From the cell containing the given text, extract its center point as (x, y) coordinate. 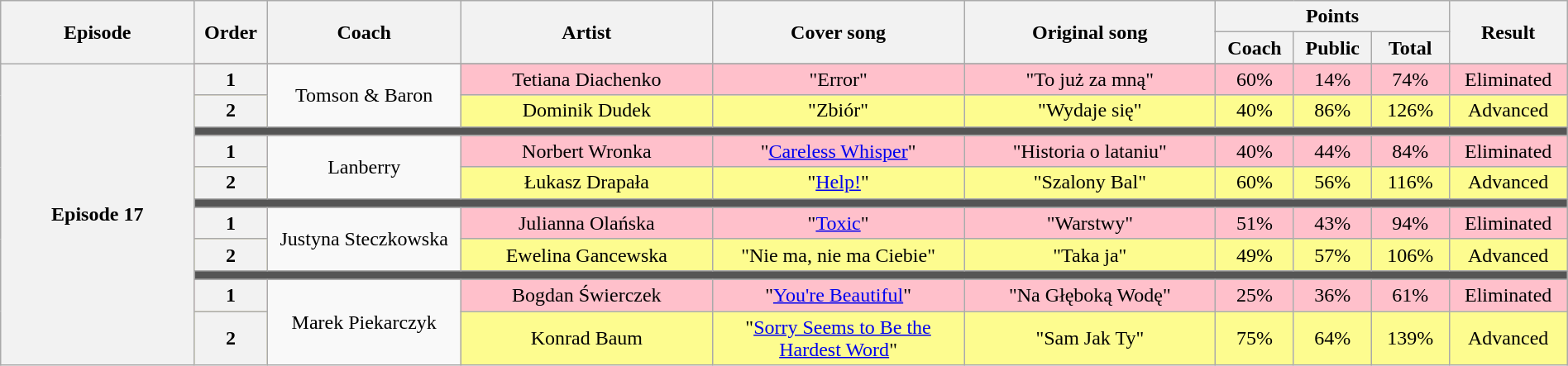
Cover song (838, 32)
56% (1332, 183)
139% (1410, 337)
126% (1410, 111)
Łukasz Drapała (586, 183)
"Historia o lataniu" (1090, 151)
Dominik Dudek (586, 111)
Tomson & Baron (364, 95)
94% (1410, 223)
49% (1255, 254)
Order (231, 32)
"Taka ja" (1090, 254)
"Sorry Seems to Be the Hardest Word" (838, 337)
"To już za mną" (1090, 79)
"Wydaje się" (1090, 111)
Justyna Steczkowska (364, 239)
Artist (586, 32)
Konrad Baum (586, 337)
"Zbiór" (838, 111)
Julianna Olańska (586, 223)
64% (1332, 337)
Public (1332, 48)
57% (1332, 254)
"Nie ma, nie ma Ciebie" (838, 254)
"Warstwy" (1090, 223)
116% (1410, 183)
25% (1255, 295)
51% (1255, 223)
Episode (98, 32)
14% (1332, 79)
"Toxic" (838, 223)
84% (1410, 151)
74% (1410, 79)
Marek Piekarczyk (364, 322)
36% (1332, 295)
Tetiana Diachenko (586, 79)
"Help!" (838, 183)
61% (1410, 295)
Total (1410, 48)
Points (1332, 17)
75% (1255, 337)
Episode 17 (98, 215)
"Careless Whisper" (838, 151)
Original song (1090, 32)
Lanberry (364, 167)
106% (1410, 254)
43% (1332, 223)
"Na Głęboką Wodę" (1090, 295)
Ewelina Gancewska (586, 254)
Bogdan Świerczek (586, 295)
"Szalony Bal" (1090, 183)
"Error" (838, 79)
"You're Beautiful" (838, 295)
Norbert Wronka (586, 151)
"Sam Jak Ty" (1090, 337)
44% (1332, 151)
Result (1508, 32)
86% (1332, 111)
